Search for the cell housing the specified text and yield its (X, Y) center coordinate. 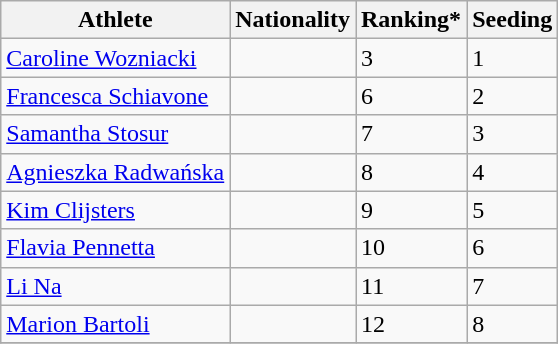
5 (512, 210)
Flavia Pennetta (116, 248)
Francesca Schiavone (116, 96)
12 (412, 324)
2 (512, 96)
Kim Clijsters (116, 210)
Marion Bartoli (116, 324)
Seeding (512, 20)
Caroline Wozniacki (116, 58)
Agnieszka Radwańska (116, 172)
Samantha Stosur (116, 134)
9 (412, 210)
1 (512, 58)
11 (412, 286)
Nationality (293, 20)
10 (412, 248)
Li Na (116, 286)
4 (512, 172)
Athlete (116, 20)
Ranking* (412, 20)
